Provide the [X, Y] coordinate of the cell's center where the given text is located.  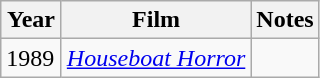
1989 [32, 58]
Houseboat Horror [156, 58]
Year [32, 20]
Notes [285, 20]
Film [156, 20]
